Locate the cell with the specified text and output its [x, y] center coordinate. 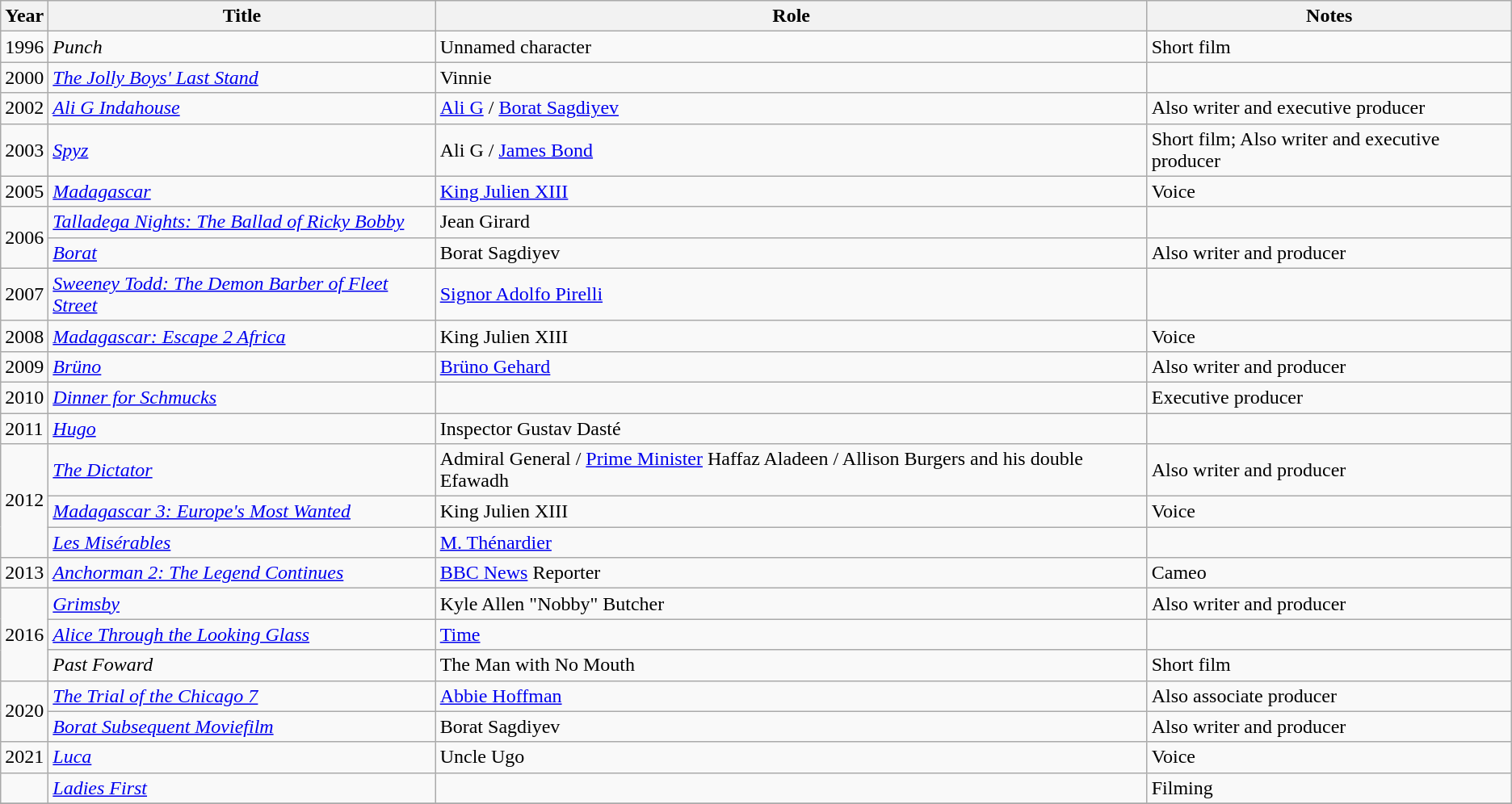
Talladega Nights: The Ballad of Ricky Bobby [242, 222]
Luca [242, 757]
The Jolly Boys' Last Stand [242, 77]
Punch [242, 47]
Also associate producer [1329, 696]
Anchorman 2: The Legend Continues [242, 573]
Madagascar [242, 191]
2013 [24, 573]
2005 [24, 191]
Grimsby [242, 604]
BBC News Reporter [792, 573]
2009 [24, 366]
Inspector Gustav Dasté [792, 429]
2008 [24, 336]
Admiral General / Prime Minister Haffaz Aladeen / Allison Burgers and his double Efawadh [792, 470]
Filming [1329, 788]
The Dictator [242, 470]
Alice Through the Looking Glass [242, 634]
2011 [24, 429]
2016 [24, 634]
The Man with No Mouth [792, 665]
Uncle Ugo [792, 757]
Borat [242, 253]
Time [792, 634]
1996 [24, 47]
Vinnie [792, 77]
Executive producer [1329, 397]
Madagascar: Escape 2 Africa [242, 336]
Year [24, 16]
Role [792, 16]
2007 [24, 294]
2003 [24, 150]
Jean Girard [792, 222]
2010 [24, 397]
The Trial of the Chicago 7 [242, 696]
Spyz [242, 150]
2000 [24, 77]
Abbie Hoffman [792, 696]
Ali G / James Bond [792, 150]
Title [242, 16]
Borat Subsequent Moviefilm [242, 727]
Madagascar 3: Europe's Most Wanted [242, 512]
Signor Adolfo Pirelli [792, 294]
Also writer and executive producer [1329, 108]
2002 [24, 108]
Hugo [242, 429]
Brüno [242, 366]
Dinner for Schmucks [242, 397]
Les Misérables [242, 542]
2006 [24, 237]
Ali G / Borat Sagdiyev [792, 108]
Past Foward [242, 665]
Brüno Gehard [792, 366]
M. Thénardier [792, 542]
Unnamed character [792, 47]
2020 [24, 711]
Cameo [1329, 573]
Notes [1329, 16]
Short film; Also writer and executive producer [1329, 150]
2012 [24, 500]
2021 [24, 757]
Ladies First [242, 788]
Ali G Indahouse [242, 108]
Kyle Allen "Nobby" Butcher [792, 604]
Sweeney Todd: The Demon Barber of Fleet Street [242, 294]
